Find where the given text appears and provide that cell's center as [X, Y] coordinate. 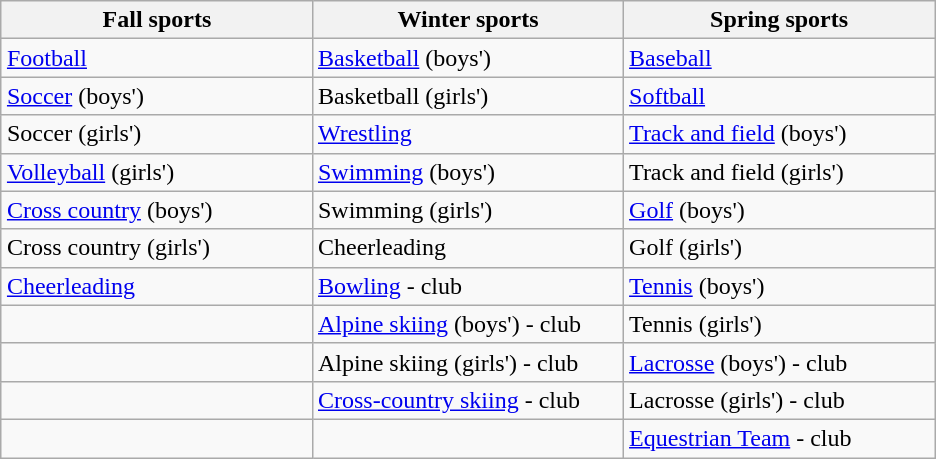
Swimming (boys') [468, 172]
Lacrosse (boys') - club [780, 362]
Tennis (girls') [780, 324]
Basketball (girls') [468, 96]
Swimming (girls') [468, 210]
Fall sports [156, 20]
Golf (girls') [780, 248]
Baseball [780, 58]
Softball [780, 96]
Football [156, 58]
Track and field (boys') [780, 134]
Cross country (boys') [156, 210]
Spring sports [780, 20]
Golf (boys') [780, 210]
Cross-country skiing - club [468, 400]
Alpine skiing (boys') - club [468, 324]
Tennis (boys') [780, 286]
Track and field (girls') [780, 172]
Lacrosse (girls') - club [780, 400]
Winter sports [468, 20]
Volleyball (girls') [156, 172]
Wrestling [468, 134]
Soccer (girls') [156, 134]
Soccer (boys') [156, 96]
Cross country (girls') [156, 248]
Equestrian Team - club [780, 438]
Basketball (boys') [468, 58]
Alpine skiing (girls') - club [468, 362]
Bowling - club [468, 286]
